Search for the cell housing the specified text and yield its [x, y] center coordinate. 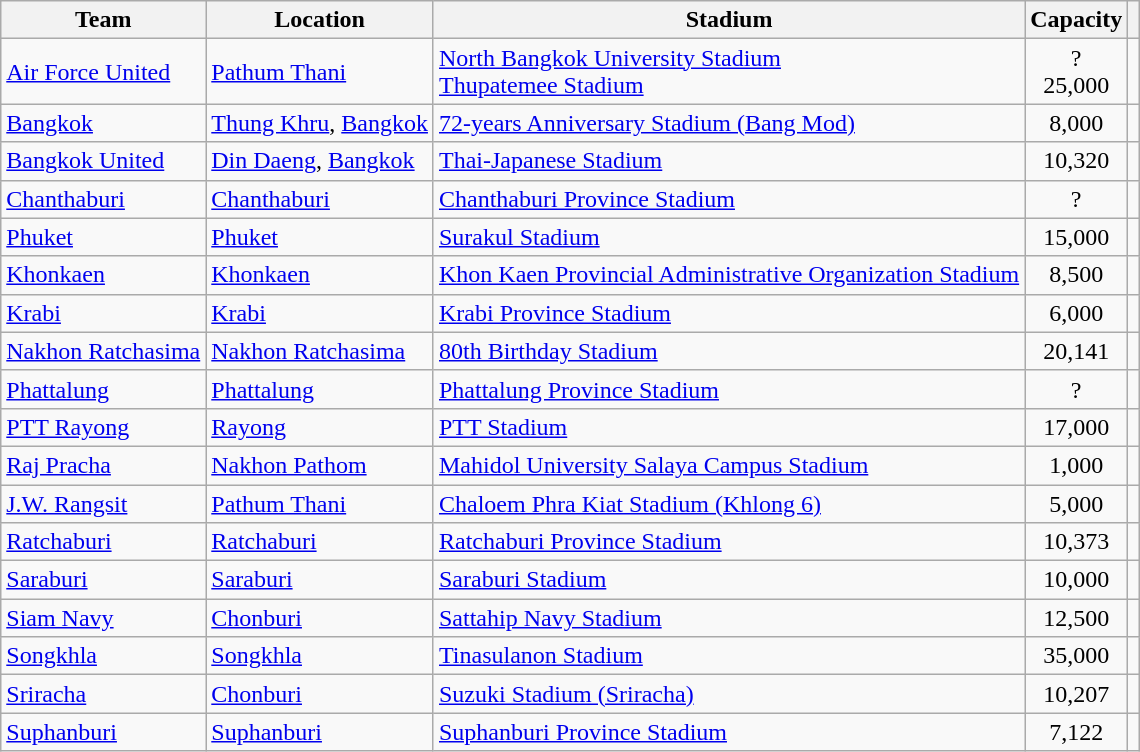
10,207 [1076, 694]
Location [320, 20]
Sattahip Navy Stadium [728, 618]
Sriracha [104, 694]
Chaloem Phra Kiat Stadium (Khlong 6) [728, 503]
PTT Rayong [104, 427]
Ratchaburi Province Stadium [728, 542]
Din Daeng, Bangkok [320, 161]
Stadium [728, 20]
Tinasulanon Stadium [728, 656]
PTT Stadium [728, 427]
Thai-Japanese Stadium [728, 161]
Khon Kaen Provincial Administrative Organization Stadium [728, 275]
72-years Anniversary Stadium (Bang Mod) [728, 123]
Chanthaburi Province Stadium [728, 199]
Surakul Stadium [728, 237]
10,320 [1076, 161]
Thung Khru, Bangkok [320, 123]
Phattalung Province Stadium [728, 389]
Nakhon Pathom [320, 465]
5,000 [1076, 503]
10,000 [1076, 580]
Bangkok [104, 123]
7,122 [1076, 732]
6,000 [1076, 313]
Air Force United [104, 72]
Saraburi Stadium [728, 580]
15,000 [1076, 237]
Team [104, 20]
North Bangkok University StadiumThupatemee Stadium [728, 72]
Krabi Province Stadium [728, 313]
Suphanburi Province Stadium [728, 732]
Rayong [320, 427]
17,000 [1076, 427]
Capacity [1076, 20]
8,500 [1076, 275]
80th Birthday Stadium [728, 351]
10,373 [1076, 542]
Mahidol University Salaya Campus Stadium [728, 465]
J.W. Rangsit [104, 503]
Raj Pracha [104, 465]
Bangkok United [104, 161]
20,141 [1076, 351]
Suzuki Stadium (Sriracha) [728, 694]
1,000 [1076, 465]
8,000 [1076, 123]
35,000 [1076, 656]
Siam Navy [104, 618]
?25,000 [1076, 72]
12,500 [1076, 618]
